Provide the (X, Y) coordinate of the cell's center where the given text is located.  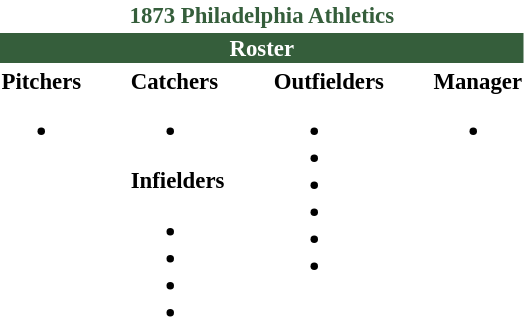
1873 Philadelphia Athletics (262, 15)
Roster (262, 48)
